Provide the (x, y) coordinate of the cell's center where the given text is located.  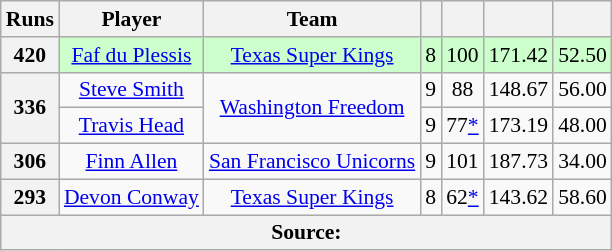
56.00 (582, 90)
Travis Head (132, 126)
34.00 (582, 162)
58.60 (582, 197)
Washington Freedom (312, 108)
88 (462, 90)
48.00 (582, 126)
77* (462, 126)
187.73 (518, 162)
62* (462, 197)
Runs (30, 19)
101 (462, 162)
293 (30, 197)
143.62 (518, 197)
148.67 (518, 90)
Source: (306, 233)
336 (30, 108)
Devon Conway (132, 197)
173.19 (518, 126)
San Francisco Unicorns (312, 162)
52.50 (582, 55)
Player (132, 19)
306 (30, 162)
420 (30, 55)
Faf du Plessis (132, 55)
171.42 (518, 55)
Finn Allen (132, 162)
100 (462, 55)
Steve Smith (132, 90)
Team (312, 19)
